Capture the cell that displays the provided text and extract its [x, y] central coordinate. 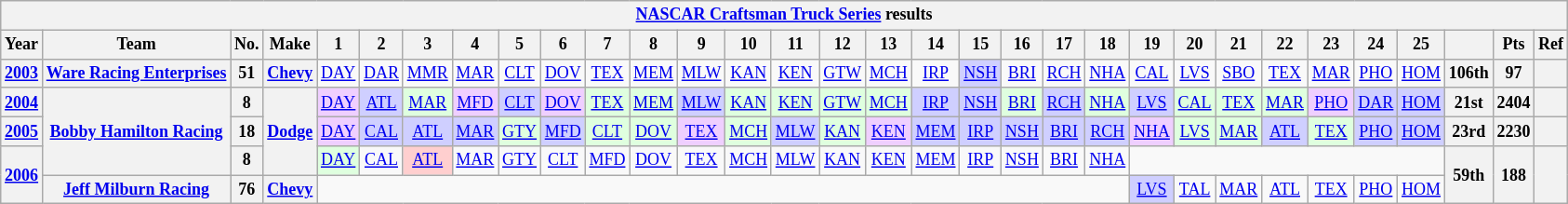
Ref [1551, 45]
Ware Racing Enterprises [136, 73]
3 [428, 45]
11 [794, 45]
Jeff Milburn Racing [136, 190]
2003 [22, 73]
2404 [1514, 102]
1 [339, 45]
2230 [1514, 130]
2006 [22, 175]
20 [1194, 45]
106th [1468, 73]
MMR [428, 73]
15 [980, 45]
Dodge [290, 131]
23rd [1468, 130]
Year [22, 45]
59th [1468, 175]
76 [247, 190]
Bobby Hamilton Racing [136, 131]
188 [1514, 175]
TAL [1194, 190]
16 [1023, 45]
21 [1239, 45]
7 [607, 45]
13 [888, 45]
14 [936, 45]
4 [475, 45]
6 [563, 45]
10 [749, 45]
NASCAR Craftsman Truck Series results [785, 15]
25 [1421, 45]
12 [843, 45]
Make [290, 45]
2004 [22, 102]
23 [1331, 45]
21st [1468, 102]
Team [136, 45]
Pts [1514, 45]
19 [1152, 45]
17 [1064, 45]
2005 [22, 130]
22 [1285, 45]
97 [1514, 73]
SBO [1239, 73]
9 [701, 45]
51 [247, 73]
2 [381, 45]
No. [247, 45]
24 [1376, 45]
5 [520, 45]
